Determine the (x, y) coordinate at the center of the cell enclosing the given text.  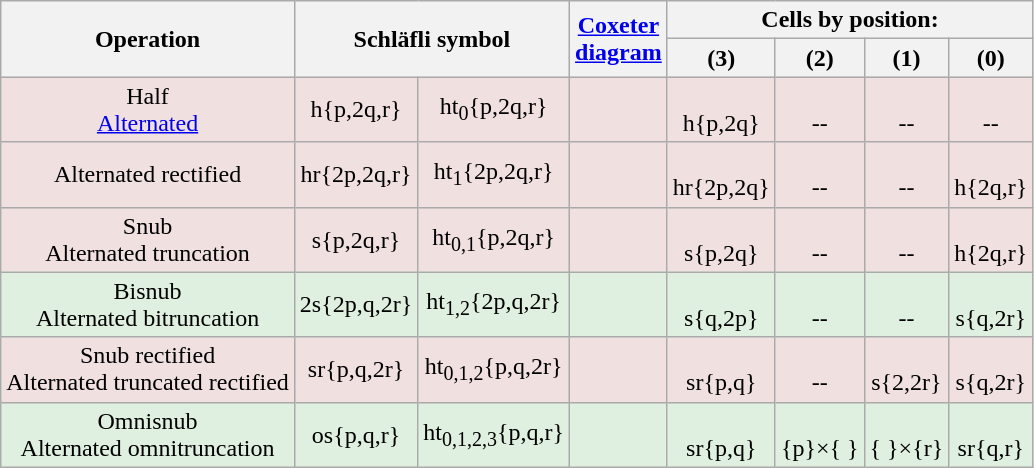
(2) (820, 58)
os{p,q,r} (356, 434)
(0) (991, 58)
{ }×{r} (906, 434)
ht1{2p,2q,r} (494, 174)
s{p,2q,r} (356, 240)
ht0,1{p,2q,r} (494, 240)
h{p,2q} (721, 110)
sr{q,r} (991, 434)
s{2,2r} (906, 370)
Alternated rectified (148, 174)
2s{2p,q,2r} (356, 304)
h{p,2q,r} (356, 110)
ht0,1,2{p,q,2r} (494, 370)
Coxeterdiagram (619, 39)
Snub rectifiedAlternated truncated rectified (148, 370)
SnubAlternated truncation (148, 240)
s{p,2q} (721, 240)
Cells by position: (850, 20)
hr{2p,2q,r} (356, 174)
ht1,2{2p,q,2r} (494, 304)
s{q,2p} (721, 304)
ht0{p,2q,r} (494, 110)
(1) (906, 58)
OmnisnubAlternated omnitruncation (148, 434)
HalfAlternated (148, 110)
(3) (721, 58)
Schläfli symbol (432, 39)
{p}×{ } (820, 434)
ht0,1,2,3{p,q,r} (494, 434)
BisnubAlternated bitruncation (148, 304)
sr{p,q,2r} (356, 370)
Operation (148, 39)
hr{2p,2q} (721, 174)
